Return the (x, y) coordinate for the center point of the cell that contains the specified text.  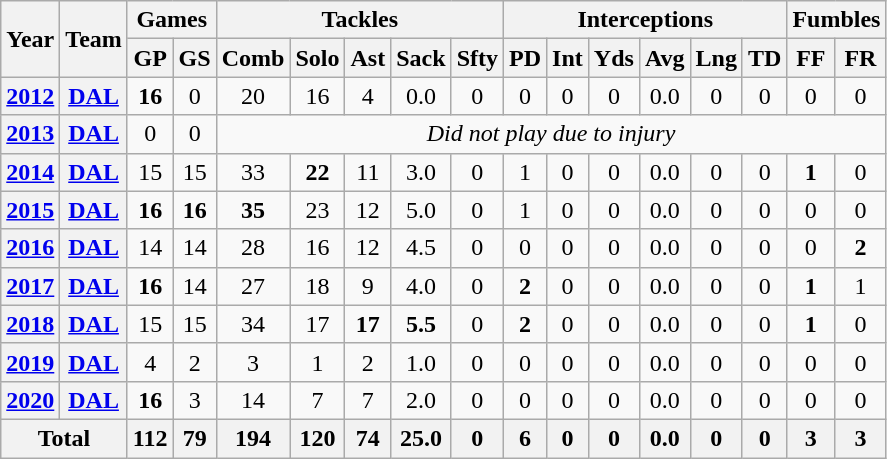
6 (526, 438)
2014 (30, 172)
2.0 (421, 400)
PD (526, 58)
2016 (30, 248)
5.0 (421, 210)
Lng (716, 58)
4.5 (421, 248)
22 (318, 172)
25.0 (421, 438)
Fumbles (836, 20)
34 (253, 324)
GP (150, 58)
27 (253, 286)
Int (568, 58)
74 (368, 438)
TD (764, 58)
Games (172, 20)
2017 (30, 286)
79 (194, 438)
5.5 (421, 324)
2012 (30, 96)
Did not play due to injury (551, 134)
9 (368, 286)
2018 (30, 324)
Total (64, 438)
33 (253, 172)
Avg (664, 58)
Tackles (360, 20)
FF (811, 58)
Year (30, 39)
2015 (30, 210)
120 (318, 438)
112 (150, 438)
11 (368, 172)
28 (253, 248)
194 (253, 438)
3.0 (421, 172)
FR (860, 58)
Interceptions (646, 20)
Solo (318, 58)
20 (253, 96)
Sfty (477, 58)
Sack (421, 58)
Team (94, 39)
2019 (30, 362)
35 (253, 210)
2020 (30, 400)
1.0 (421, 362)
Comb (253, 58)
23 (318, 210)
2013 (30, 134)
4.0 (421, 286)
Ast (368, 58)
GS (194, 58)
18 (318, 286)
Yds (614, 58)
